From the cell containing the given text, extract its center point as (X, Y) coordinate. 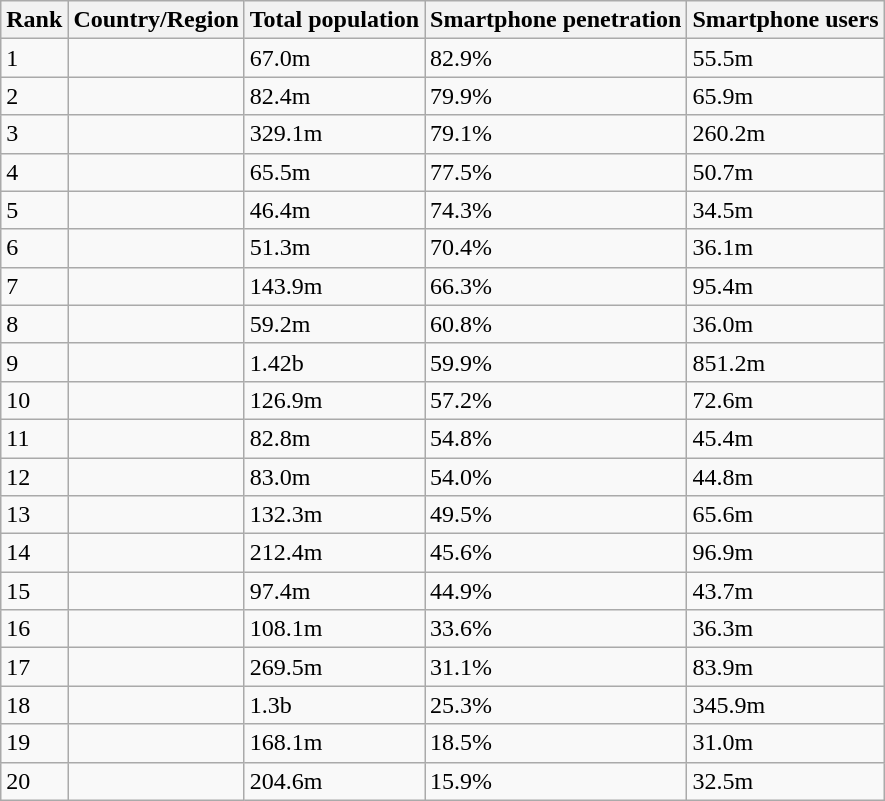
3 (34, 134)
1 (34, 58)
33.6% (556, 629)
Smartphone penetration (556, 20)
204.6m (334, 781)
143.9m (334, 286)
108.1m (334, 629)
83.9m (786, 667)
260.2m (786, 134)
55.5m (786, 58)
96.9m (786, 553)
32.5m (786, 781)
45.6% (556, 553)
74.3% (556, 210)
126.9m (334, 400)
6 (34, 248)
60.8% (556, 324)
77.5% (556, 172)
82.8m (334, 438)
851.2m (786, 362)
59.2m (334, 324)
Smartphone users (786, 20)
36.0m (786, 324)
212.4m (334, 553)
83.0m (334, 477)
45.4m (786, 438)
36.3m (786, 629)
66.3% (556, 286)
36.1m (786, 248)
43.7m (786, 591)
15 (34, 591)
8 (34, 324)
2 (34, 96)
54.0% (556, 477)
20 (34, 781)
168.1m (334, 743)
44.8m (786, 477)
13 (34, 515)
65.6m (786, 515)
44.9% (556, 591)
Rank (34, 20)
132.3m (334, 515)
54.8% (556, 438)
19 (34, 743)
79.1% (556, 134)
67.0m (334, 58)
11 (34, 438)
269.5m (334, 667)
18 (34, 705)
46.4m (334, 210)
59.9% (556, 362)
5 (34, 210)
70.4% (556, 248)
49.5% (556, 515)
1.3b (334, 705)
7 (34, 286)
Total population (334, 20)
79.9% (556, 96)
65.9m (786, 96)
97.4m (334, 591)
4 (34, 172)
18.5% (556, 743)
15.9% (556, 781)
14 (34, 553)
1.42b (334, 362)
Country/Region (156, 20)
65.5m (334, 172)
95.4m (786, 286)
72.6m (786, 400)
16 (34, 629)
50.7m (786, 172)
25.3% (556, 705)
10 (34, 400)
12 (34, 477)
82.4m (334, 96)
34.5m (786, 210)
345.9m (786, 705)
57.2% (556, 400)
31.1% (556, 667)
329.1m (334, 134)
9 (34, 362)
82.9% (556, 58)
31.0m (786, 743)
51.3m (334, 248)
17 (34, 667)
